Provide the [x, y] coordinate of the cell's center where the given text is located.  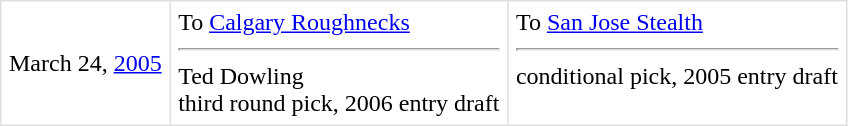
To San Jose Stealth conditional pick, 2005 entry draft [677, 63]
March 24, 2005 [86, 63]
To Calgary Roughnecks Ted Dowlingthird round pick, 2006 entry draft [339, 63]
